Detect which cell encompasses the target text, then output its (x, y) center coordinate. 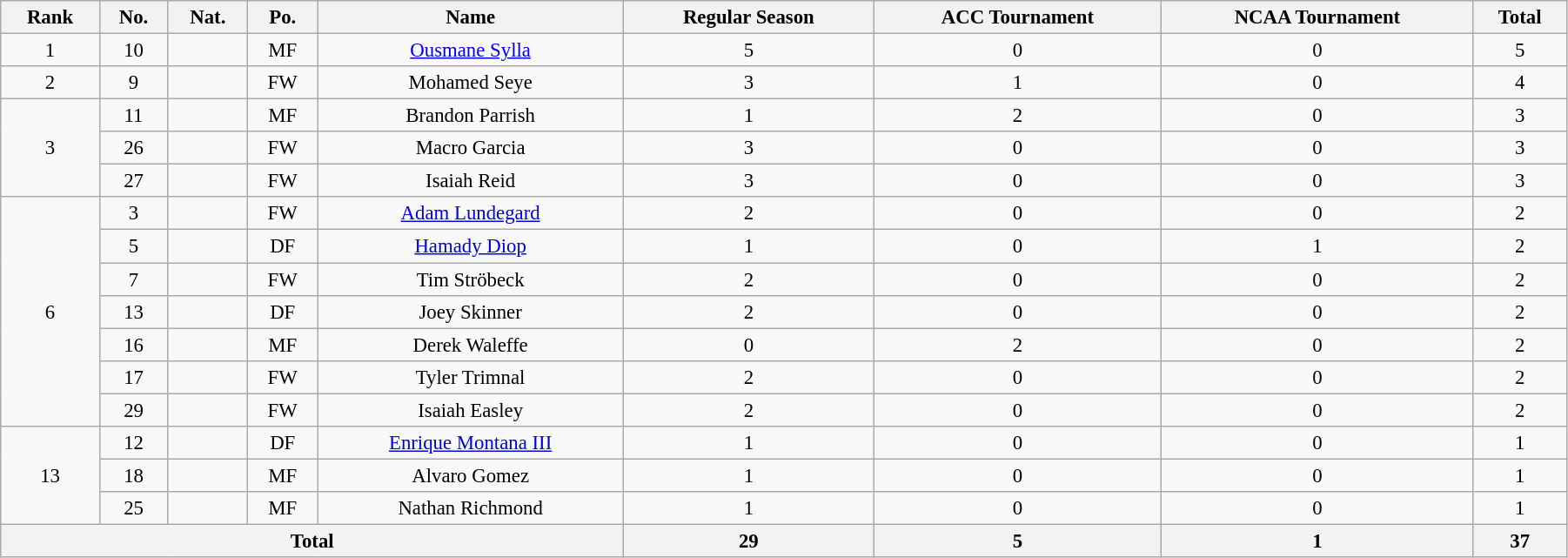
Alvaro Gomez (471, 475)
ACC Tournament (1018, 17)
Mohamed Seye (471, 83)
Nat. (208, 17)
25 (134, 508)
Rank (50, 17)
Po. (283, 17)
11 (134, 116)
Macro Garcia (471, 148)
17 (134, 377)
12 (134, 443)
Isaiah Reid (471, 181)
Joey Skinner (471, 312)
27 (134, 181)
Hamady Diop (471, 246)
No. (134, 17)
Regular Season (748, 17)
10 (134, 50)
9 (134, 83)
Tyler Trimnal (471, 377)
NCAA Tournament (1317, 17)
Name (471, 17)
4 (1520, 83)
6 (50, 312)
18 (134, 475)
Ousmane Sylla (471, 50)
Nathan Richmond (471, 508)
Adam Lundegard (471, 213)
Isaiah Easley (471, 410)
37 (1520, 541)
Derek Waleffe (471, 345)
Tim Ströbeck (471, 279)
Enrique Montana III (471, 443)
Brandon Parrish (471, 116)
16 (134, 345)
7 (134, 279)
26 (134, 148)
